Detect which cell encompasses the target text, then output its [X, Y] center coordinate. 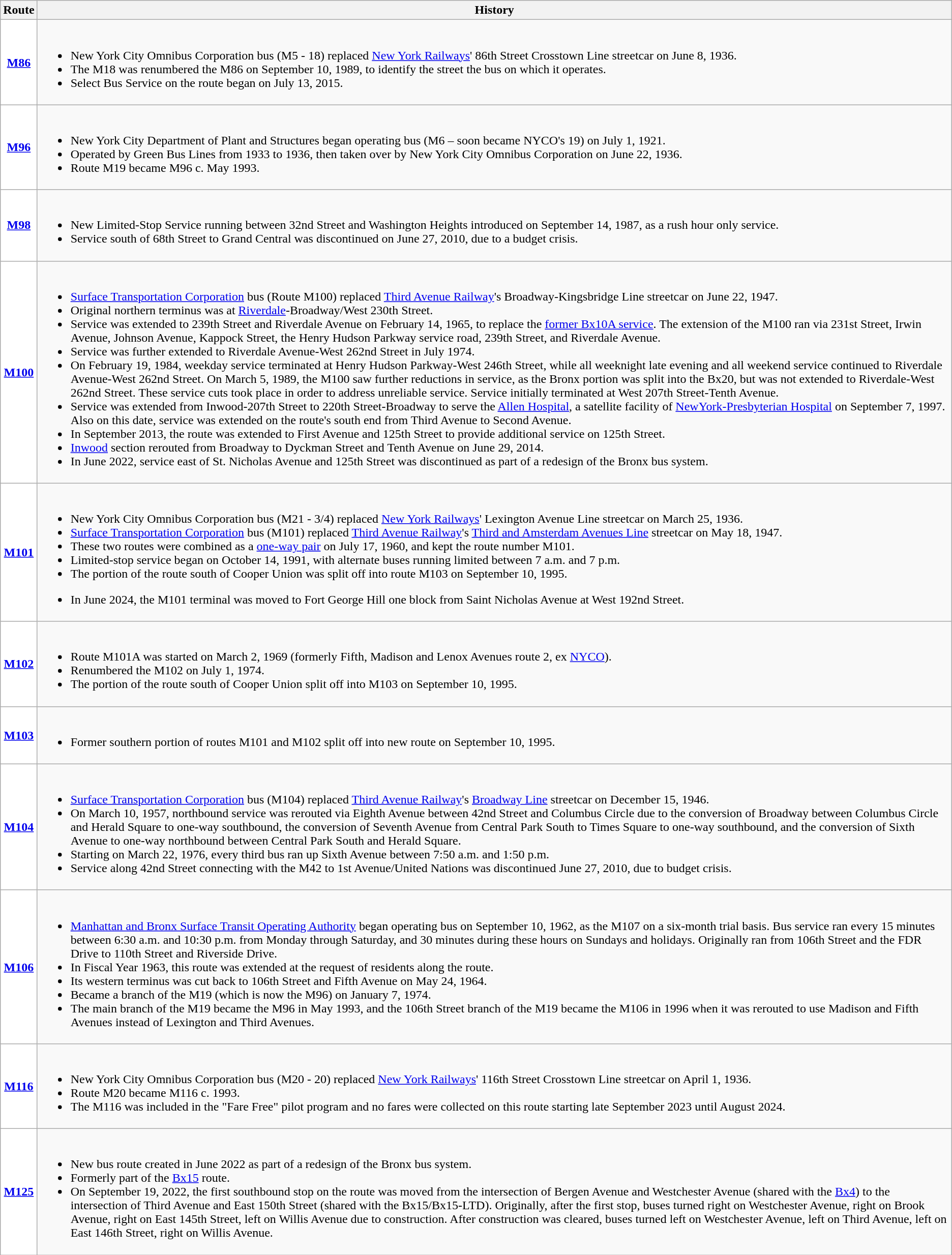
History [494, 10]
M96 [19, 147]
M98 [19, 225]
M106 [19, 967]
M103 [19, 735]
Route [19, 10]
M125 [19, 1191]
M86 [19, 62]
M100 [19, 372]
M102 [19, 664]
M116 [19, 1086]
M104 [19, 827]
Former southern portion of routes M101 and M102 split off into new route on September 10, 1995. [494, 735]
M101 [19, 552]
